Capture the cell that displays the provided text and extract its (x, y) central coordinate. 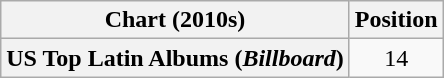
14 (396, 58)
Position (396, 20)
US Top Latin Albums (Billboard) (176, 58)
Chart (2010s) (176, 20)
